Provide the [X, Y] coordinate of the cell's center where the given text is located.  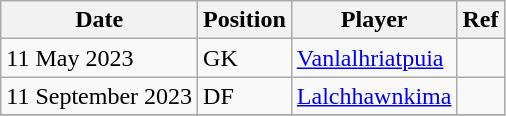
GK [245, 58]
Player [374, 20]
Vanlalhriatpuia [374, 58]
Position [245, 20]
11 May 2023 [100, 58]
Date [100, 20]
DF [245, 96]
Lalchhawnkima [374, 96]
Ref [480, 20]
11 September 2023 [100, 96]
